Return the (X, Y) coordinate for the center point of the cell that contains the specified text.  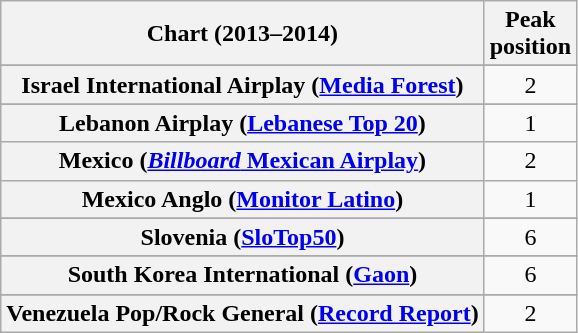
Mexico (Billboard Mexican Airplay) (242, 161)
Venezuela Pop/Rock General (Record Report) (242, 313)
South Korea International (Gaon) (242, 275)
Israel International Airplay (Media Forest) (242, 85)
Peakposition (530, 34)
Mexico Anglo (Monitor Latino) (242, 199)
Slovenia (SloTop50) (242, 237)
Lebanon Airplay (Lebanese Top 20) (242, 123)
Chart (2013–2014) (242, 34)
